Search for the cell housing the specified text and yield its [x, y] center coordinate. 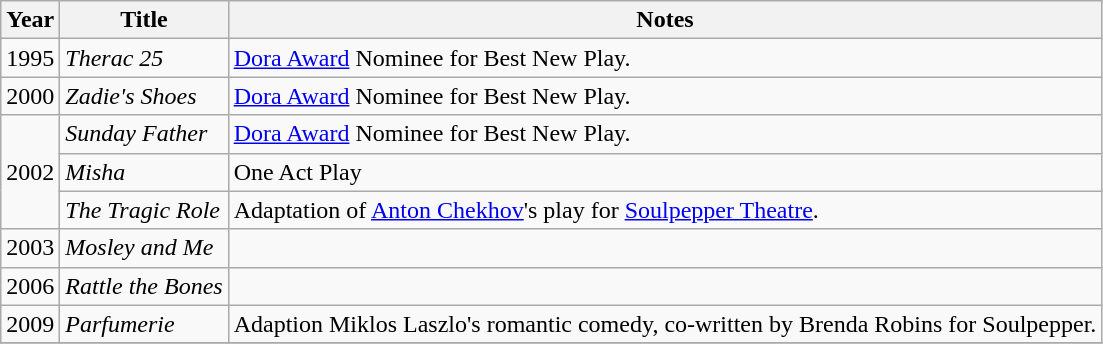
Notes [665, 20]
Adaptation of Anton Chekhov's play for Soulpepper Theatre. [665, 210]
Parfumerie [144, 324]
Adaption Miklos Laszlo's romantic comedy, co-written by Brenda Robins for Soulpepper. [665, 324]
Title [144, 20]
1995 [30, 58]
Zadie's Shoes [144, 96]
Rattle the Bones [144, 286]
Year [30, 20]
One Act Play [665, 172]
Misha [144, 172]
Mosley and Me [144, 248]
The Tragic Role [144, 210]
2009 [30, 324]
Therac 25 [144, 58]
Sunday Father [144, 134]
2000 [30, 96]
2002 [30, 172]
2003 [30, 248]
2006 [30, 286]
